Locate the cell with the specified text and output its [x, y] center coordinate. 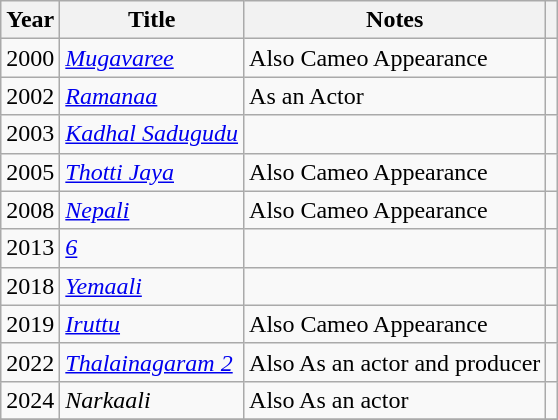
Ramanaa [152, 96]
2024 [30, 400]
2022 [30, 362]
As an Actor [395, 96]
Yemaali [152, 286]
Kadhal Sadugudu [152, 134]
2008 [30, 210]
Also As an actor [395, 400]
Title [152, 20]
Narkaali [152, 400]
2005 [30, 172]
Year [30, 20]
2013 [30, 248]
Thotti Jaya [152, 172]
2003 [30, 134]
2002 [30, 96]
Nepali [152, 210]
Thalainagaram 2 [152, 362]
6 [152, 248]
2019 [30, 324]
Notes [395, 20]
2000 [30, 58]
Iruttu [152, 324]
Also As an actor and producer [395, 362]
Mugavaree [152, 58]
2018 [30, 286]
